Extract the (X, Y) coordinate from the center of the cell holding the provided text.  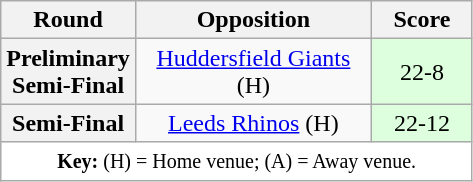
Semi-Final (68, 123)
Opposition (253, 20)
Preliminary Semi-Final (68, 72)
Score (422, 20)
22-8 (422, 72)
Key: (H) = Home venue; (A) = Away venue. (237, 161)
Round (68, 20)
22-12 (422, 123)
Huddersfield Giants (H) (253, 72)
Leeds Rhinos (H) (253, 123)
